Return the [x, y] coordinate for the center point of the cell that contains the specified text.  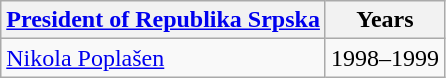
1998–1999 [384, 58]
Nikola Poplašen [164, 58]
Years [384, 20]
President of Republika Srpska [164, 20]
